Return (x, y) of the center of cell containing provided text 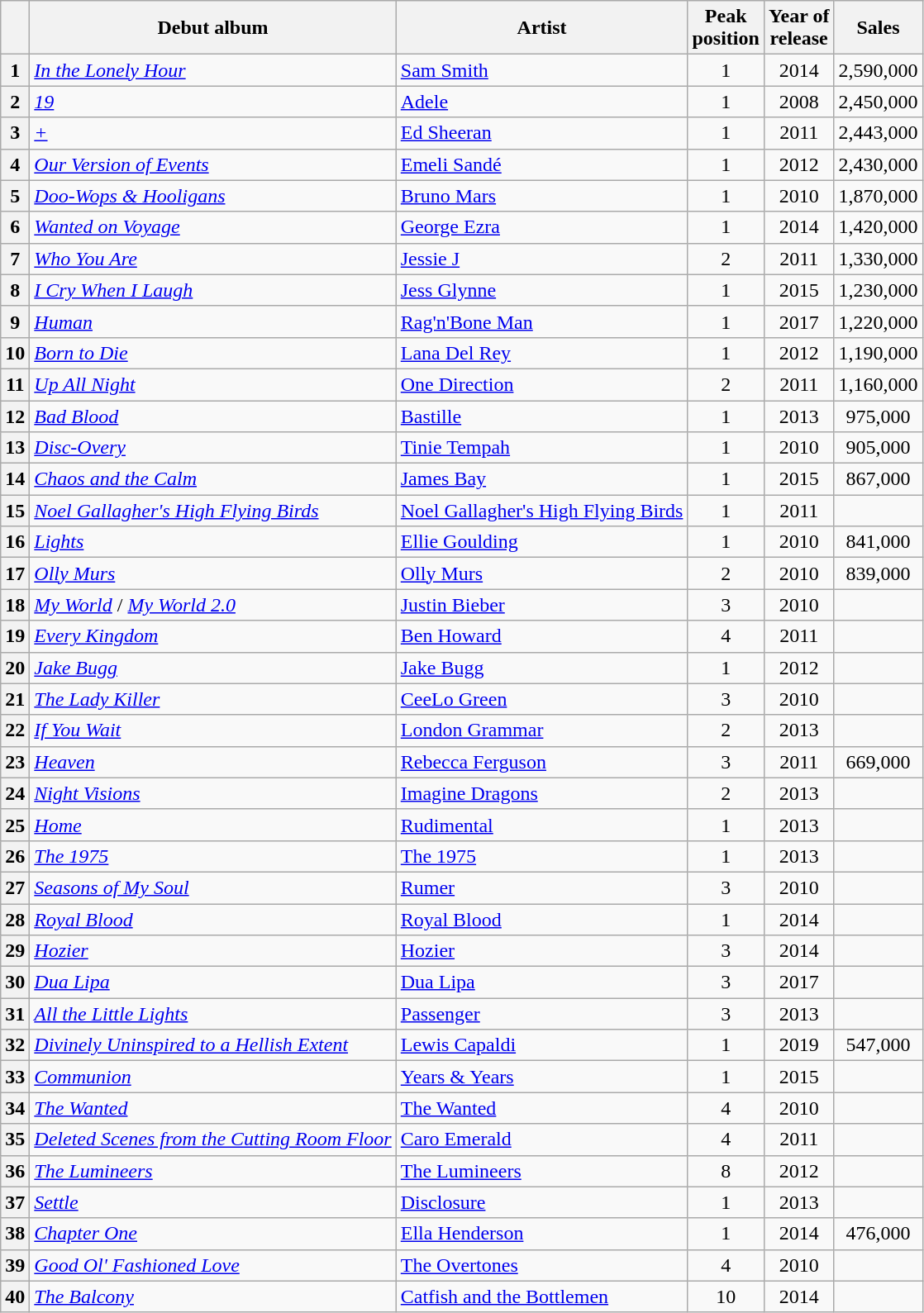
Chaos and the Calm (213, 479)
28 (15, 920)
I Cry When I Laugh (213, 290)
13 (15, 448)
One Direction (542, 384)
All the Little Lights (213, 1014)
36 (15, 1171)
Doo-Wops & Hooligans (213, 196)
14 (15, 479)
In the Lonely Hour (213, 70)
1,230,000 (878, 290)
+ (213, 133)
2019 (798, 1045)
30 (15, 982)
Rag'n'Bone Man (542, 321)
1,330,000 (878, 259)
Communion (213, 1077)
21 (15, 699)
34 (15, 1108)
Settle (213, 1202)
669,000 (878, 762)
Night Visions (213, 793)
Chapter One (213, 1234)
547,000 (878, 1045)
18 (15, 605)
33 (15, 1077)
25 (15, 825)
476,000 (878, 1234)
Rebecca Ferguson (542, 762)
Years & Years (542, 1077)
1,220,000 (878, 321)
1,160,000 (878, 384)
My World / My World 2.0 (213, 605)
Year ofrelease (798, 28)
Imagine Dragons (542, 793)
Lewis Capaldi (542, 1045)
Human (213, 321)
2,443,000 (878, 133)
Emeli Sandé (542, 164)
Peakposition (726, 28)
CeeLo Green (542, 699)
Bad Blood (213, 416)
12 (15, 416)
Ella Henderson (542, 1234)
Bastille (542, 416)
9 (15, 321)
Rumer (542, 887)
32 (15, 1045)
Passenger (542, 1014)
37 (15, 1202)
Who You Are (213, 259)
Born to Die (213, 353)
Heaven (213, 762)
George Ezra (542, 227)
26 (15, 856)
Seasons of My Soul (213, 887)
1,870,000 (878, 196)
39 (15, 1265)
Sam Smith (542, 70)
975,000 (878, 416)
Ben Howard (542, 636)
40 (15, 1296)
Artist (542, 28)
2008 (798, 102)
2,590,000 (878, 70)
16 (15, 542)
20 (15, 668)
31 (15, 1014)
11 (15, 384)
5 (15, 196)
1,420,000 (878, 227)
17 (15, 573)
Wanted on Voyage (213, 227)
24 (15, 793)
Up All Night (213, 384)
Catfish and the Bottlemen (542, 1296)
Deleted Scenes from the Cutting Room Floor (213, 1139)
Disc-Overy (213, 448)
James Bay (542, 479)
15 (15, 511)
Adele (542, 102)
27 (15, 887)
Lana Del Rey (542, 353)
Rudimental (542, 825)
Debut album (213, 28)
38 (15, 1234)
If You Wait (213, 730)
Every Kingdom (213, 636)
The Lady Killer (213, 699)
867,000 (878, 479)
841,000 (878, 542)
The Balcony (213, 1296)
Jess Glynne (542, 290)
The Overtones (542, 1265)
Home (213, 825)
Bruno Mars (542, 196)
Tinie Tempah (542, 448)
35 (15, 1139)
Caro Emerald (542, 1139)
London Grammar (542, 730)
22 (15, 730)
7 (15, 259)
Justin Bieber (542, 605)
Ed Sheeran (542, 133)
2,450,000 (878, 102)
Sales (878, 28)
2,430,000 (878, 164)
839,000 (878, 573)
29 (15, 951)
Ellie Goulding (542, 542)
Disclosure (542, 1202)
1,190,000 (878, 353)
23 (15, 762)
Our Version of Events (213, 164)
Good Ol' Fashioned Love (213, 1265)
Jessie J (542, 259)
6 (15, 227)
Lights (213, 542)
905,000 (878, 448)
Divinely Uninspired to a Hellish Extent (213, 1045)
